Identify which cell holds the provided text, then report its [X, Y] central coordinate. 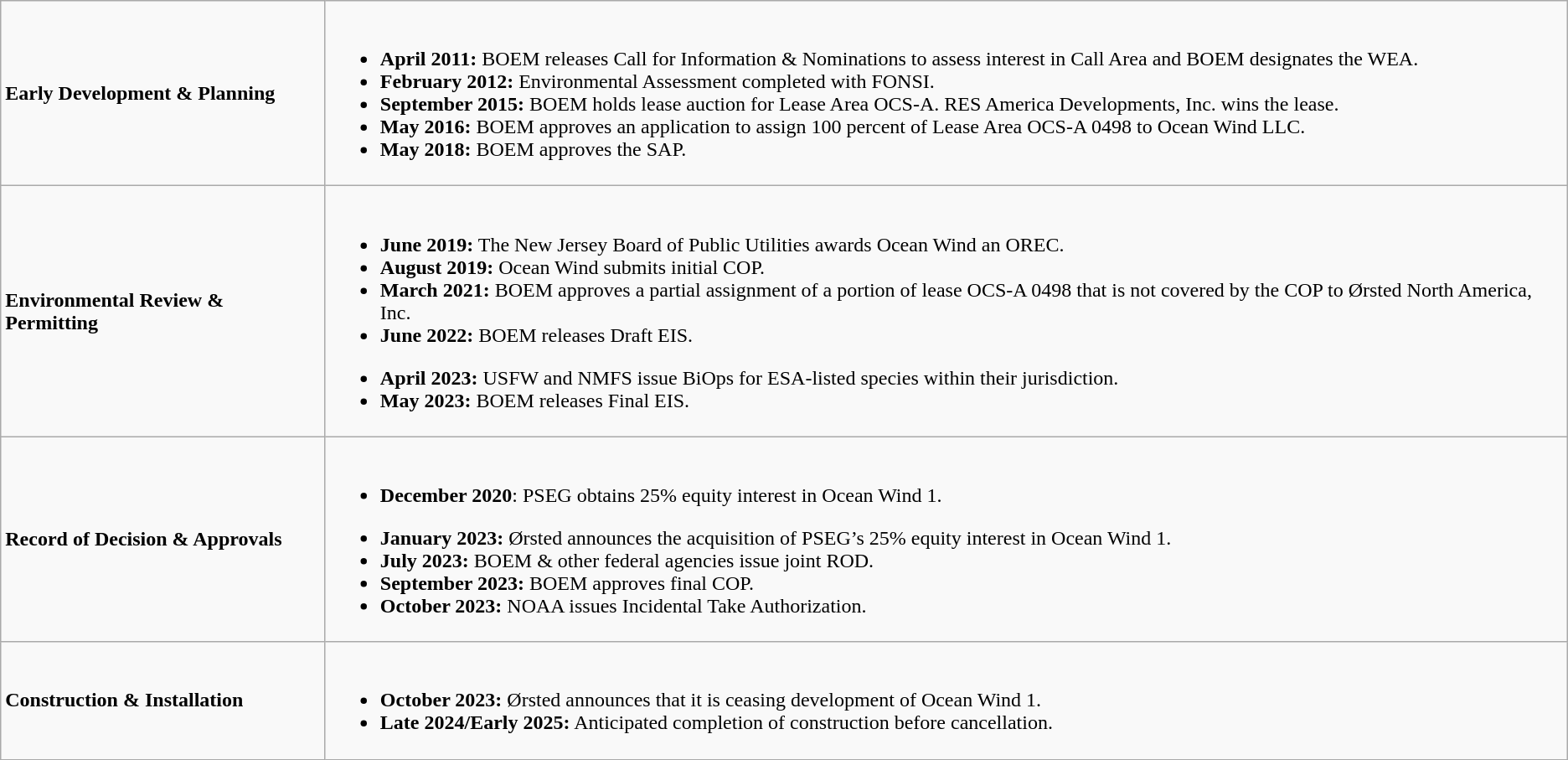
Record of Decision & Approvals [163, 540]
Early Development & Planning [163, 94]
Environmental Review & Permitting [163, 312]
Construction & Installation [163, 701]
